Locate the cell with the specified text and output its (x, y) center coordinate. 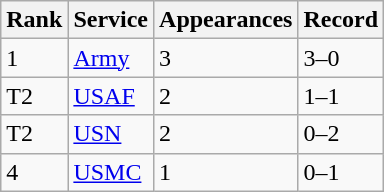
USN (111, 134)
3–0 (341, 58)
0–1 (341, 172)
3 (226, 58)
Rank (34, 20)
4 (34, 172)
Army (111, 58)
USAF (111, 96)
Record (341, 20)
1–1 (341, 96)
Appearances (226, 20)
Service (111, 20)
USMC (111, 172)
0–2 (341, 134)
